Detect which cell encompasses the target text, then output its (x, y) center coordinate. 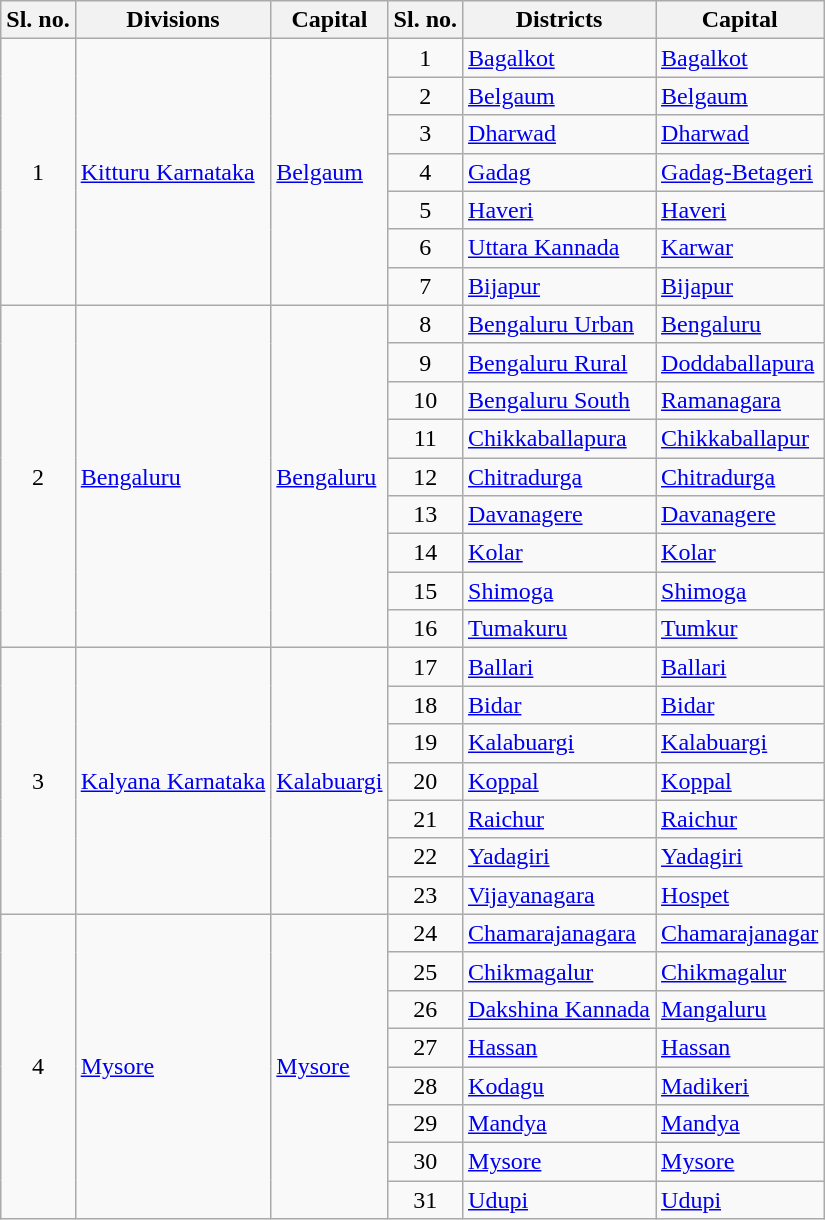
22 (425, 857)
Kitturu Karnataka (173, 172)
30 (425, 1162)
13 (425, 515)
Dakshina Kannada (560, 1009)
26 (425, 1009)
15 (425, 591)
14 (425, 553)
Bengaluru Rural (560, 362)
Districts (560, 20)
10 (425, 400)
Vijayanagara (560, 895)
23 (425, 895)
Ramanagara (740, 400)
Bengaluru Urban (560, 324)
19 (425, 743)
9 (425, 362)
Uttara Kannada (560, 248)
Chikkaballapura (560, 438)
Kalyana Karnataka (173, 781)
Doddaballapura (740, 362)
Tumakuru (560, 629)
Hospet (740, 895)
Chikkaballapur (740, 438)
Kodagu (560, 1085)
28 (425, 1085)
Gadag-Betageri (740, 172)
Divisions (173, 20)
Karwar (740, 248)
31 (425, 1200)
12 (425, 477)
27 (425, 1047)
7 (425, 286)
20 (425, 781)
8 (425, 324)
Mangaluru (740, 1009)
Tumkur (740, 629)
17 (425, 667)
25 (425, 971)
21 (425, 819)
Bengaluru South (560, 400)
Gadag (560, 172)
Chamarajanagar (740, 933)
Chamarajanagara (560, 933)
6 (425, 248)
Madikeri (740, 1085)
29 (425, 1124)
16 (425, 629)
5 (425, 210)
18 (425, 705)
24 (425, 933)
11 (425, 438)
